Find where the given text appears and provide that cell's center as [x, y] coordinate. 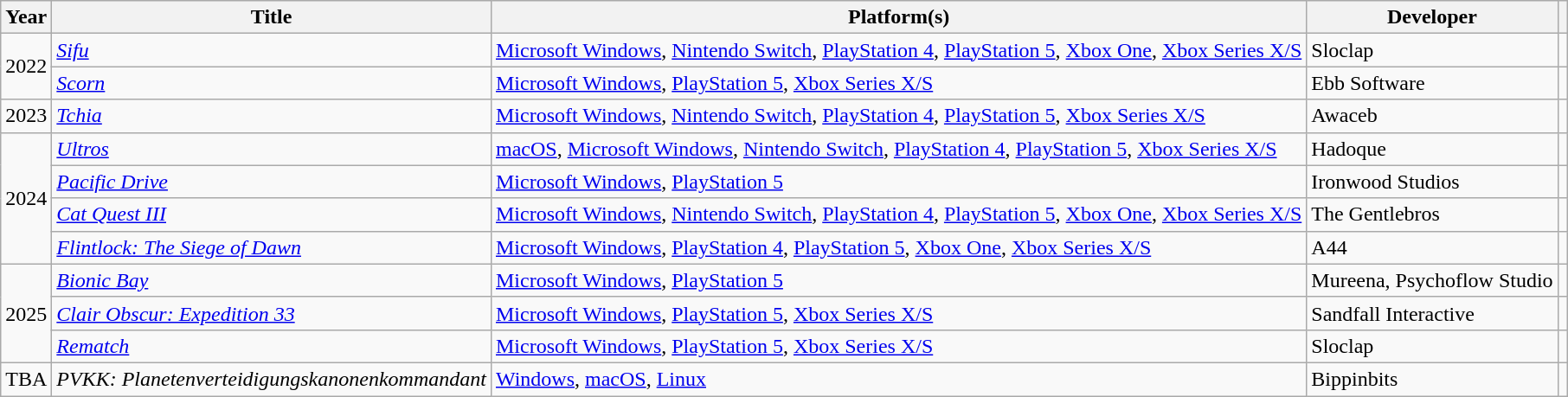
Flintlock: The Siege of Dawn [272, 247]
Hadoque [1432, 149]
Pacific Drive [272, 182]
Tchia [272, 116]
PVKK: Planetenverteidigungskanonenkommandant [272, 379]
Sandfall Interactive [1432, 313]
Windows, macOS, Linux [898, 379]
2024 [26, 198]
Awaceb [1432, 116]
Ironwood Studios [1432, 182]
Cat Quest III [272, 215]
Platform(s) [898, 17]
Bippinbits [1432, 379]
A44 [1432, 247]
Microsoft Windows, PlayStation 4, PlayStation 5, Xbox One, Xbox Series X/S [898, 247]
macOS, Microsoft Windows, Nintendo Switch, PlayStation 4, PlayStation 5, Xbox Series X/S [898, 149]
Ebb Software [1432, 83]
2023 [26, 116]
Scorn [272, 83]
Rematch [272, 346]
Developer [1432, 17]
Clair Obscur: Expedition 33 [272, 313]
Microsoft Windows, Nintendo Switch, PlayStation 4, PlayStation 5, Xbox Series X/S [898, 116]
Sifu [272, 50]
Ultros [272, 149]
2025 [26, 313]
2022 [26, 67]
Mureena, Psychoflow Studio [1432, 280]
TBA [26, 379]
Bionic Bay [272, 280]
Year [26, 17]
The Gentlebros [1432, 215]
Title [272, 17]
